Identify which cell holds the provided text, then report its [x, y] central coordinate. 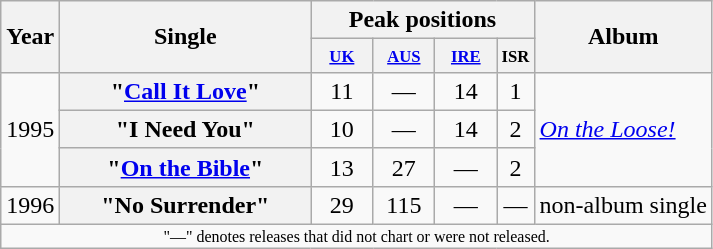
non-album single [623, 205]
11 [342, 91]
13 [342, 167]
On the Loose! [623, 129]
1996 [30, 205]
"—" denotes releases that did not chart or were not released. [357, 237]
"On the Bible" [186, 167]
Single [186, 37]
29 [342, 205]
"Call It Love" [186, 91]
1995 [30, 129]
Album [623, 37]
ISR [516, 56]
UK [342, 56]
Peak positions [422, 20]
27 [404, 167]
115 [404, 205]
1 [516, 91]
Year [30, 37]
IRE [466, 56]
AUS [404, 56]
"I Need You" [186, 129]
10 [342, 129]
"No Surrender" [186, 205]
